Pinpoint the cell where the given text exists, returning its [X, Y] midpoint coordinate. 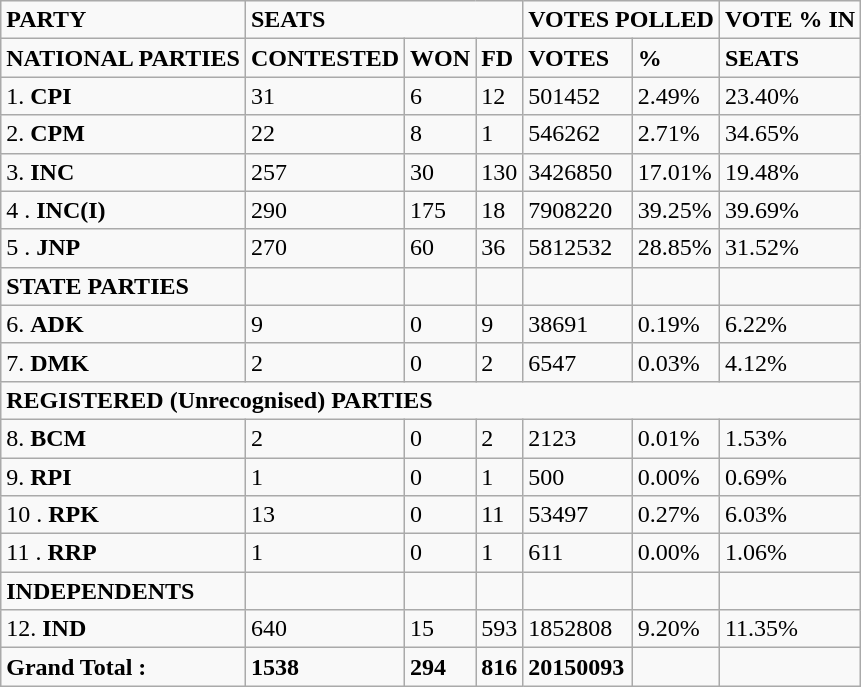
9.20% [676, 629]
6. ADK [124, 324]
175 [440, 210]
53497 [578, 515]
10 . RPK [124, 515]
PARTY [124, 20]
3. INC [124, 172]
6.22% [790, 324]
FD [500, 58]
0.27% [676, 515]
270 [324, 248]
6 [440, 96]
0.69% [790, 477]
294 [440, 667]
0.01% [676, 438]
640 [324, 629]
611 [578, 553]
8 [440, 134]
2.49% [676, 96]
13 [324, 515]
1.53% [790, 438]
1. CPI [124, 96]
% [676, 58]
5812532 [578, 248]
22 [324, 134]
593 [500, 629]
11 . RRP [124, 553]
34.65% [790, 134]
7908220 [578, 210]
31 [324, 96]
1852808 [578, 629]
0.19% [676, 324]
1.06% [790, 553]
30 [440, 172]
60 [440, 248]
1538 [324, 667]
12 [500, 96]
INDEPENDENTS [124, 591]
17.01% [676, 172]
500 [578, 477]
38691 [578, 324]
STATE PARTIES [124, 286]
7. DMK [124, 362]
4 . INC(I) [124, 210]
0.03% [676, 362]
4.12% [790, 362]
546262 [578, 134]
816 [500, 667]
39.69% [790, 210]
36 [500, 248]
23.40% [790, 96]
6.03% [790, 515]
VOTE % IN [790, 20]
11 [500, 515]
NATIONAL PARTIES [124, 58]
5 . JNP [124, 248]
39.25% [676, 210]
11.35% [790, 629]
18 [500, 210]
290 [324, 210]
15 [440, 629]
WON [440, 58]
Grand Total : [124, 667]
VOTES [578, 58]
3426850 [578, 172]
28.85% [676, 248]
31.52% [790, 248]
CONTESTED [324, 58]
8. BCM [124, 438]
6547 [578, 362]
2.71% [676, 134]
130 [500, 172]
12. IND [124, 629]
2. CPM [124, 134]
2123 [578, 438]
9. RPI [124, 477]
REGISTERED (Unrecognised) PARTIES [431, 400]
20150093 [578, 667]
VOTES POLLED [622, 20]
257 [324, 172]
501452 [578, 96]
19.48% [790, 172]
